Locate the cell with the specified text and output its [x, y] center coordinate. 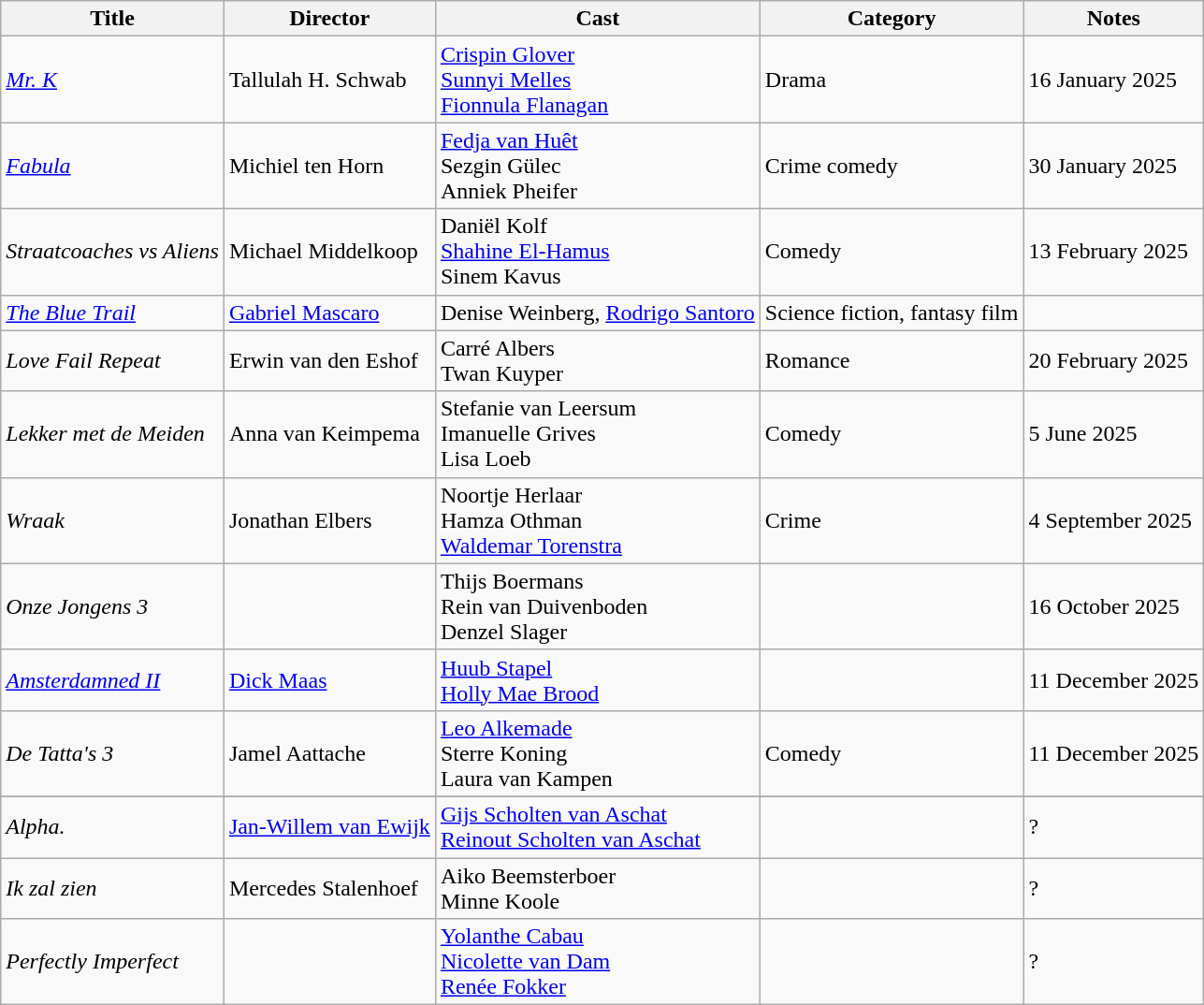
Tallulah H. Schwab [329, 80]
Mercedes Stalenhoef [329, 887]
13 February 2025 [1113, 252]
Daniël KolfShahine El-HamusSinem Kavus [597, 252]
Thijs BoermansRein van DuivenbodenDenzel Slager [597, 606]
Stefanie van LeersumImanuelle GrivesLisa Loeb [597, 434]
16 January 2025 [1113, 80]
16 October 2025 [1113, 606]
Leo AlkemadeSterre KoningLaura van Kampen [597, 753]
Fedja van HuêtSezgin GülecAnniek Pheifer [597, 166]
20 February 2025 [1113, 361]
Yolanthe CabauNicolette van DamRenée Fokker [597, 962]
Title [112, 19]
Aiko BeemsterboerMinne Koole [597, 887]
Mr. K [112, 80]
Anna van Keimpema [329, 434]
30 January 2025 [1113, 166]
Erwin van den Eshof [329, 361]
Amsterdamned II [112, 679]
Gabriel Mascaro [329, 313]
Science fiction, fantasy film [892, 313]
Straatcoaches vs Aliens [112, 252]
5 June 2025 [1113, 434]
Director [329, 19]
Noortje HerlaarHamza OthmanWaldemar Torenstra [597, 520]
Ik zal zien [112, 887]
Michiel ten Horn [329, 166]
Love Fail Repeat [112, 361]
Dick Maas [329, 679]
Category [892, 19]
Romance [892, 361]
Lekker met de Meiden [112, 434]
Notes [1113, 19]
Jan-Willem van Ewijk [329, 827]
Denise Weinberg, Rodrigo Santoro [597, 313]
Jonathan Elbers [329, 520]
Drama [892, 80]
Jamel Aattache [329, 753]
4 September 2025 [1113, 520]
Crime comedy [892, 166]
Gijs Scholten van AschatReinout Scholten van Aschat [597, 827]
Cast [597, 19]
Wraak [112, 520]
De Tatta's 3 [112, 753]
Fabula [112, 166]
Michael Middelkoop [329, 252]
Alpha. [112, 827]
Perfectly Imperfect [112, 962]
Onze Jongens 3 [112, 606]
Crime [892, 520]
The Blue Trail [112, 313]
Huub StapelHolly Mae Brood [597, 679]
Crispin GloverSunnyi MellesFionnula Flanagan [597, 80]
Carré AlbersTwan Kuyper [597, 361]
